For the text-containing cell, return its midpoint in (X, Y) coordinate format. 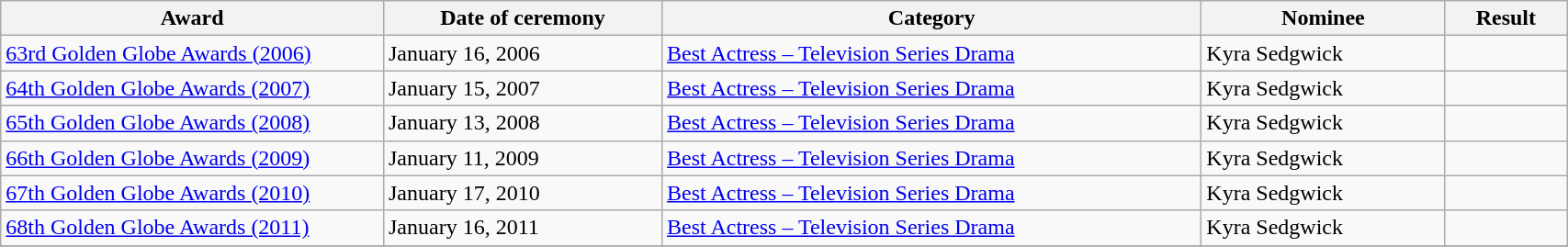
January 16, 2011 (522, 228)
67th Golden Globe Awards (2010) (193, 193)
January 15, 2007 (522, 88)
January 17, 2010 (522, 193)
Award (193, 18)
63rd Golden Globe Awards (2006) (193, 53)
Nominee (1323, 18)
65th Golden Globe Awards (2008) (193, 123)
January 16, 2006 (522, 53)
January 13, 2008 (522, 123)
66th Golden Globe Awards (2009) (193, 158)
Date of ceremony (522, 18)
Result (1506, 18)
January 11, 2009 (522, 158)
Category (931, 18)
64th Golden Globe Awards (2007) (193, 88)
68th Golden Globe Awards (2011) (193, 228)
